From the cell containing the given text, extract its center point as (X, Y) coordinate. 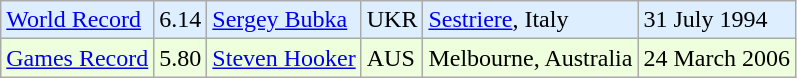
6.14 (180, 20)
5.80 (180, 58)
UKR (392, 20)
Steven Hooker (284, 58)
24 March 2006 (717, 58)
Sergey Bubka (284, 20)
World Record (78, 20)
AUS (392, 58)
Games Record (78, 58)
Sestriere, Italy (530, 20)
31 July 1994 (717, 20)
Melbourne, Australia (530, 58)
